Return (x, y) of the center of cell containing provided text 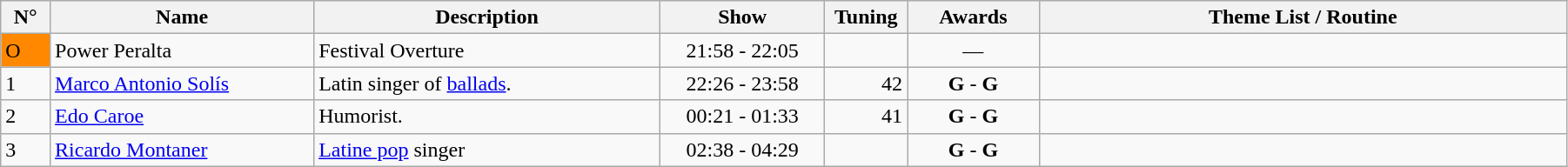
21:58 - 22:05 (741, 50)
Awards (974, 17)
Ricardo Montaner (183, 150)
Theme List / Routine (1303, 17)
Description (487, 17)
41 (867, 117)
02:38 - 04:29 (741, 150)
22:26 - 23:58 (741, 83)
Festival Overture (487, 50)
Humorist. (487, 117)
3 (26, 150)
Show (741, 17)
00:21 - 01:33 (741, 117)
— (974, 50)
Latin singer of ballads. (487, 83)
Tuning (867, 17)
O (26, 50)
2 (26, 117)
Name (183, 17)
Power Peralta (183, 50)
Marco Antonio Solís (183, 83)
Latine pop singer (487, 150)
Edo Caroe (183, 117)
42 (867, 83)
1 (26, 83)
N° (26, 17)
